Provide the (x, y) coordinate of the cell's center where the given text is located.  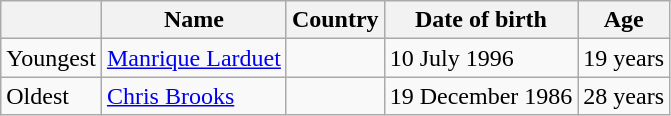
Chris Brooks (194, 96)
10 July 1996 (481, 58)
Age (624, 20)
Oldest (52, 96)
19 years (624, 58)
Manrique Larduet (194, 58)
Date of birth (481, 20)
Youngest (52, 58)
Country (335, 20)
Name (194, 20)
28 years (624, 96)
19 December 1986 (481, 96)
